Determine the [x, y] coordinate at the center of the cell enclosing the given text.  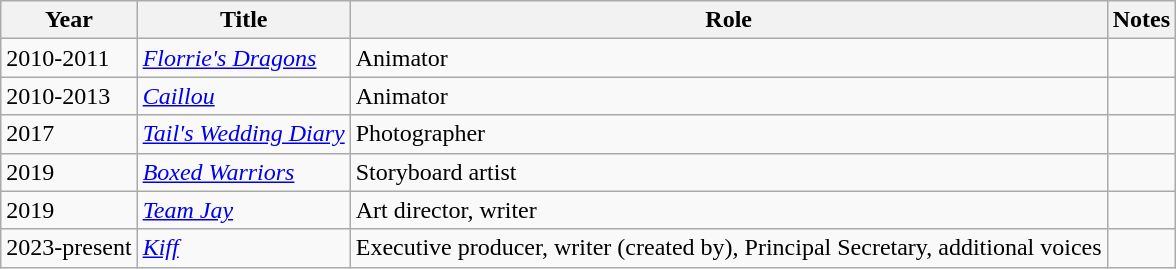
Role [728, 20]
Notes [1141, 20]
Title [244, 20]
Tail's Wedding Diary [244, 134]
Photographer [728, 134]
2010-2013 [69, 96]
Kiff [244, 248]
2010-2011 [69, 58]
Year [69, 20]
Florrie's Dragons [244, 58]
Team Jay [244, 210]
Caillou [244, 96]
Boxed Warriors [244, 172]
2023-present [69, 248]
Executive producer, writer (created by), Principal Secretary, additional voices [728, 248]
2017 [69, 134]
Art director, writer [728, 210]
Storyboard artist [728, 172]
